Extract the [X, Y] coordinate from the center of the cell holding the provided text.  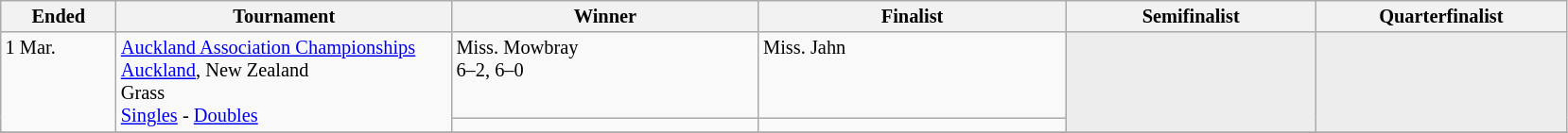
Auckland Association ChampionshipsAuckland, New ZealandGrassSingles - Doubles [284, 82]
Ended [59, 16]
Tournament [284, 16]
1 Mar. [59, 82]
Finalist [912, 16]
Quarterfinalist [1441, 16]
Semifinalist [1192, 16]
Miss. Jahn [912, 75]
Miss. Mowbray6–2, 6–0 [605, 75]
Winner [605, 16]
